Scan for the cell matching the given text and deliver its [x, y] coordinate at center. 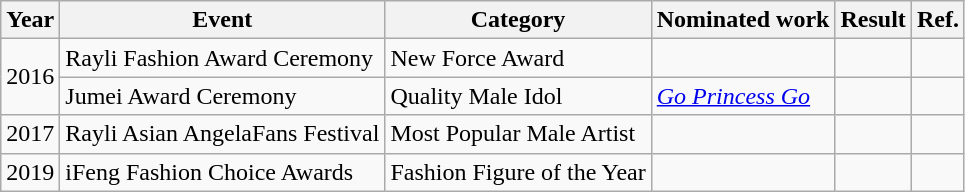
2019 [30, 172]
2016 [30, 77]
Go Princess Go [743, 96]
Fashion Figure of the Year [518, 172]
Ref. [938, 20]
Result [873, 20]
New Force Award [518, 58]
iFeng Fashion Choice Awards [222, 172]
Category [518, 20]
Nominated work [743, 20]
Quality Male Idol [518, 96]
Event [222, 20]
Jumei Award Ceremony [222, 96]
Most Popular Male Artist [518, 134]
Year [30, 20]
2017 [30, 134]
Rayli Fashion Award Ceremony [222, 58]
Rayli Asian AngelaFans Festival [222, 134]
